Capture the cell that displays the provided text and extract its [x, y] central coordinate. 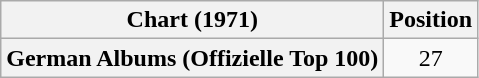
German Albums (Offizielle Top 100) [192, 58]
Chart (1971) [192, 20]
27 [431, 58]
Position [431, 20]
